Provide the [x, y] coordinate of the cell's center where the given text is located.  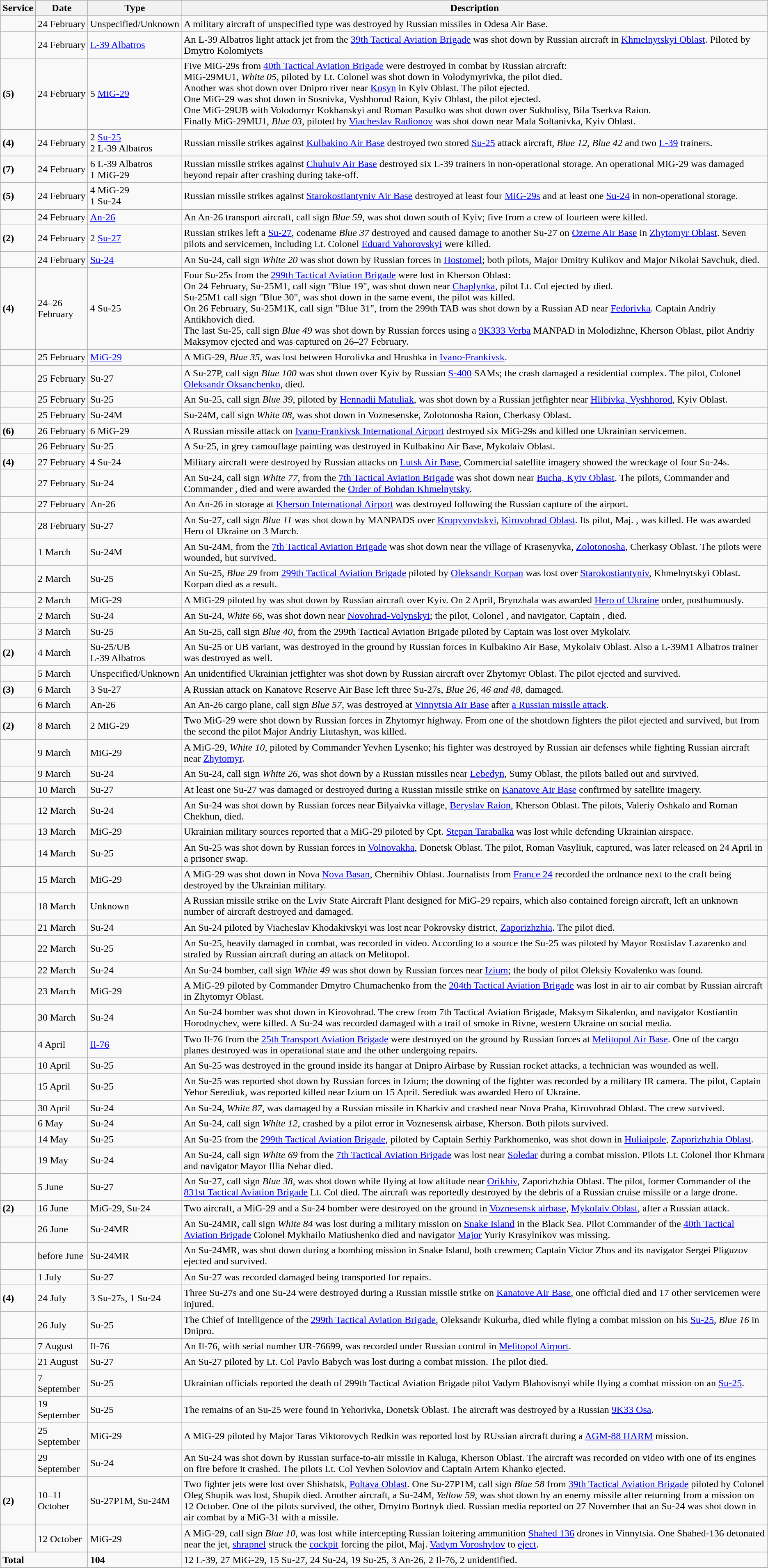
Total [44, 1560]
6 May [62, 1124]
An Su-24, White 87, was damaged by a Russian missile in Kharkiv and crashed near Nova Praha, Kirovohrad Oblast. The crew survived. [475, 1108]
10–11 October [62, 1501]
12 October [62, 1539]
(6) [18, 431]
A MiG-29, Blue 35, was lost between Horolivka and Hrushka in Ivano-Frankivsk. [475, 357]
16 June [62, 1208]
Russian missile strikes against Kulbakino Air Base destroyed two stored Su-25 attack aircraft, Blue 12, Blue 42 and two L-39 trainers. [475, 143]
An Su-27 was recorded damaged being transported for repairs. [475, 1277]
before June [62, 1256]
An An-26 transport aircraft, call sign Blue 59, was shot down south of Kyiv; five from a crew of fourteen were killed. [475, 217]
5 June [62, 1187]
6 MiG-29 [135, 431]
An Su-25 from the 299th Tactical Aviation Brigade, piloted by Captain Serhiy Parkhomenko, was shot down in Huliaipole, Zaporizhzhia Oblast. [475, 1139]
An Su-24 was shot down by Russian forces near Bilyaivka village, Beryslav Raion, Kherson Oblast. The pilots, Valeriy Oshkalo and Roman Chekhun, died. [475, 811]
(7) [18, 169]
Unknown [135, 906]
30 March [62, 1018]
10 March [62, 790]
A MiG-29 piloted by was shot down by Russian aircraft over Kyiv. On 2 April, Brynzhala was awarded Hero of Ukraine order, posthumously. [475, 600]
L-39 Albatros [135, 45]
15 April [62, 1087]
5 MiG-29 [135, 94]
28 February [62, 525]
4 March [62, 652]
5 March [62, 673]
24 July [62, 1298]
3 Su-27s, 1 Su-24 [135, 1298]
A MiG-29 piloted by Major Taras Viktorovych Redkin was reported lost by RUssian aircraft during a AGM-88 HARM mission. [475, 1436]
An Su-24, call sign White 26, was shot down by a Russian missiles near Lebedyn, Sumy Oblast, the pilots bailed out and survived. [475, 774]
An Su-24 bomber, call sign White 49 was shot down by Russian forces near Izium; the body of pilot Oleksiy Kovalenko was found. [475, 970]
12 L-39, 27 MiG-29, 15 Su-27, 24 Su-24, 19 Su-25, 3 An-26, 2 Il-76, 2 unidentified. [475, 1560]
The remains of an Su-25 were found in Yehorivka, Donetsk Oblast. The aircraft was destroyed by a Russian 9K33 Osa. [475, 1410]
(3) [18, 689]
3 Su-27 [135, 689]
4 April [62, 1044]
An Su-25, call sign Blue 40, from the 299th Tactical Aviation Brigade piloted by Captain was lost over Mykolaiv. [475, 631]
An Su-25 was destroyed in the ground inside its hangar at Dnipro Airbase by Russian rocket attacks, a technician was wounded as well. [475, 1066]
15 March [62, 880]
Ukrainian officials reported the death of 299th Tactical Aviation Brigade pilot Vadym Blahovisnyi while flying a combat mission on an Su-25. [475, 1383]
A Russian missile attack on Ivano-Frankivsk International Airport destroyed six MiG-29s and killed one Ukrainian servicemen. [475, 431]
14 May [62, 1139]
Ukrainian military sources reported that a MiG-29 piloted by Cpt. Stepan Tarabalka was lost while defending Ukrainian airspace. [475, 832]
Service [18, 8]
MiG-29, Su-24 [135, 1208]
1 March [62, 552]
An An-26 cargo plane, call sign Blue 57, was destroyed at Vinnytsia Air Base after a Russian missile attack. [475, 705]
Russian missile strikes against Starokostiantyniv Air Base destroyed at least four MiG-29s and at least one Su-24 in non-operational storage. [475, 196]
1 July [62, 1277]
24–26 February [62, 308]
19 May [62, 1161]
12 March [62, 811]
An Su-27 piloted by Lt. Col Pavlo Babych was lost during a combat mission. The pilot died. [475, 1362]
A Russian attack on Kanatove Reserve Air Base left three Su-27s, Blue 26, 46 and 48, damaged. [475, 689]
7 August [62, 1346]
26 July [62, 1325]
An Su-25, call sign Blue 39, piloted by Hennadii Matuliak, was shot down by a Russian jetfighter near Hlibivka, Vyshhorod, Kyiv Oblast. [475, 400]
10 April [62, 1066]
2 Su-252 L-39 Albatros [135, 143]
A military aircraft of unspecified type was destroyed by Russian missiles in Odesa Air Base. [475, 24]
30 April [62, 1108]
An Il-76, with serial number UR-76699, was recorded under Russian control in Melitopol Airport. [475, 1346]
14 March [62, 853]
7 September [62, 1383]
Description [475, 8]
An Su-24, call sign White 12, crashed by a pilot error in Voznesensk airbase, Kherson. Both pilots survived. [475, 1124]
Military aircraft were destroyed by Russian attacks on Lutsk Air Base, Commercial satellite imagery showed the wreckage of four Su-24s. [475, 462]
An Su-24 piloted by Viacheslav Khodakivskyi was lost near Pokrovsky district, Zaporizhzhia. The pilot died. [475, 927]
An unidentified Ukrainian jetfighter was shot down by Russian aircraft over Zhytomyr Oblast. The pilot ejected and survived. [475, 673]
Date [62, 8]
Two aircraft, a MiG-29 and a Su-24 bomber were destroyed on the ground in Voznesensk airbase, Mykolaiv Oblast, after a Russian attack. [475, 1208]
Su-24M, call sign White 08, was shot down in Voznesenske, Zolotonosha Raion, Cherkasy Oblast. [475, 415]
3 March [62, 631]
104 [135, 1560]
19 September [62, 1410]
Type [135, 8]
21 August [62, 1362]
4 MiG-291 Su-24 [135, 196]
25 September [62, 1436]
4 Su-24 [135, 462]
Su-25/UBL-39 Albatros [135, 652]
23 March [62, 991]
26 June [62, 1229]
21 March [62, 927]
At least one Su-27 was damaged or destroyed during a Russian missile strike on Kanatove Air Base confirmed by satellite imagery. [475, 790]
Su-27P1M, Su-24M [135, 1501]
18 March [62, 906]
8 March [62, 726]
13 March [62, 832]
An Su-24, White 66, was shot down near Novohrad-Volynskyi; the pilot, Colonel , and navigator, Captain , died. [475, 616]
A Su-25, in grey camouflage painting was destroyed in Kulbakino Air Base, Mykolaiv Oblast. [475, 446]
An An-26 in storage at Kherson International Airport was destroyed following the Russian capture of the airport. [475, 504]
2 MiG-29 [135, 726]
29 September [62, 1463]
2 Su-27 [135, 238]
4 Su-25 [135, 308]
An Su-24, call sign White 20 was shot down by Russian forces in Hostomel; both pilots, Major Dmitry Kulikov and Major Nikolai Savchuk, died. [475, 259]
6 L-39 Albatros1 MiG-29 [135, 169]
